Return the (X, Y) coordinate for the center point of the cell that contains the specified text.  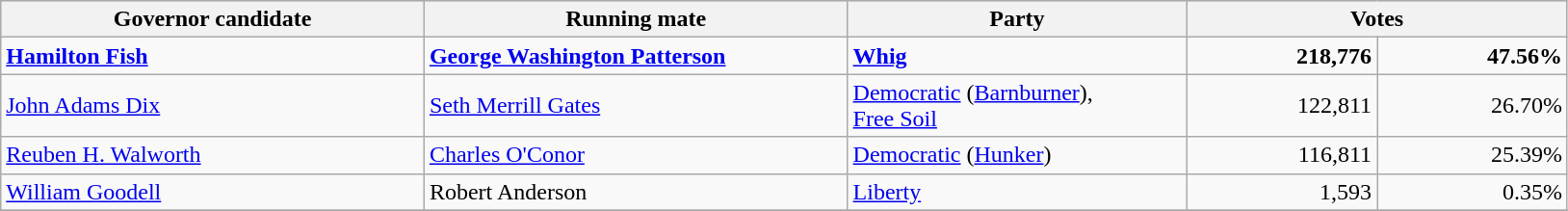
John Adams Dix (213, 106)
Running mate (636, 19)
47.56% (1473, 56)
218,776 (1282, 56)
Robert Anderson (636, 192)
Hamilton Fish (213, 56)
Democratic (Barnburner), Free Soil (1017, 106)
122,811 (1282, 106)
Seth Merrill Gates (636, 106)
25.39% (1473, 155)
Charles O'Conor (636, 155)
26.70% (1473, 106)
Whig (1017, 56)
Reuben H. Walworth (213, 155)
Democratic (Hunker) (1017, 155)
1,593 (1282, 192)
William Goodell (213, 192)
Party (1017, 19)
Liberty (1017, 192)
116,811 (1282, 155)
George Washington Patterson (636, 56)
Governor candidate (213, 19)
0.35% (1473, 192)
Votes (1377, 19)
